Find where the given text appears and provide that cell's center as (X, Y) coordinate. 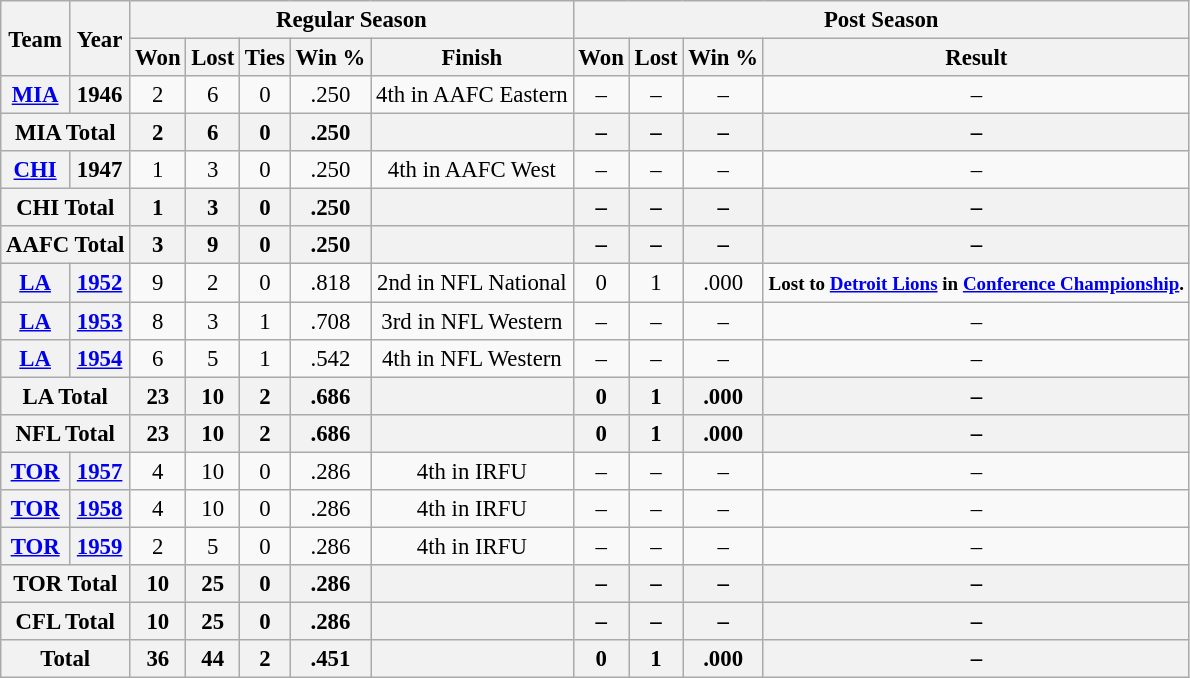
LA Total (66, 396)
Total (66, 659)
NFL Total (66, 433)
36 (158, 659)
1952 (100, 283)
1954 (100, 358)
Regular Season (352, 20)
1957 (100, 471)
4th in AAFC Eastern (472, 95)
1946 (100, 95)
CHI (36, 170)
1959 (100, 546)
Team (36, 38)
.542 (330, 358)
4th in AAFC West (472, 170)
TOR Total (66, 584)
2nd in NFL National (472, 283)
1958 (100, 509)
8 (158, 321)
.818 (330, 283)
1953 (100, 321)
3rd in NFL Western (472, 321)
CHI Total (66, 208)
AAFC Total (66, 245)
CFL Total (66, 621)
.708 (330, 321)
Lost to Detroit Lions in Conference Championship. (976, 283)
Post Season (881, 20)
Ties (266, 58)
Year (100, 38)
MIA (36, 95)
Finish (472, 58)
MIA Total (66, 133)
.451 (330, 659)
44 (213, 659)
1947 (100, 170)
4th in NFL Western (472, 358)
Result (976, 58)
